Search for the cell housing the specified text and yield its (X, Y) center coordinate. 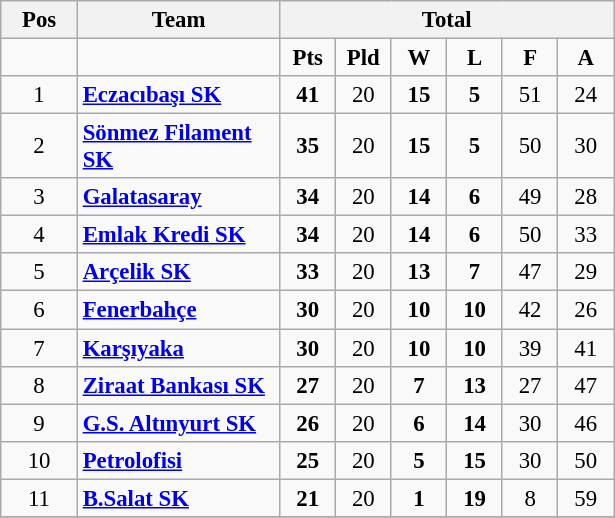
29 (586, 273)
59 (586, 498)
G.S. Altınyurt SK (178, 423)
39 (530, 348)
A (586, 58)
Pos (40, 20)
11 (40, 498)
35 (308, 146)
F (530, 58)
B.Salat SK (178, 498)
19 (475, 498)
9 (40, 423)
49 (530, 197)
46 (586, 423)
Pts (308, 58)
Galatasaray (178, 197)
28 (586, 197)
Pld (364, 58)
L (475, 58)
42 (530, 310)
Arçelik SK (178, 273)
Emlak Kredi SK (178, 235)
Ziraat Bankası SK (178, 385)
25 (308, 460)
Karşıyaka (178, 348)
Fenerbahçe (178, 310)
4 (40, 235)
21 (308, 498)
2 (40, 146)
Petrolofisi (178, 460)
Team (178, 20)
Eczacıbaşı SK (178, 95)
24 (586, 95)
51 (530, 95)
Sönmez Filament SK (178, 146)
3 (40, 197)
W (419, 58)
Total (447, 20)
